Output the [x, y] coordinate of the center of the cell containing the given text.  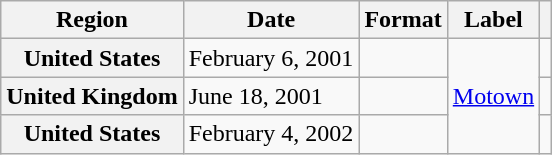
Motown [493, 96]
February 4, 2002 [271, 134]
Region [92, 20]
Date [271, 20]
February 6, 2001 [271, 58]
June 18, 2001 [271, 96]
Format [403, 20]
Label [493, 20]
United Kingdom [92, 96]
